Determine the [X, Y] coordinate at the center of the cell enclosing the given text.  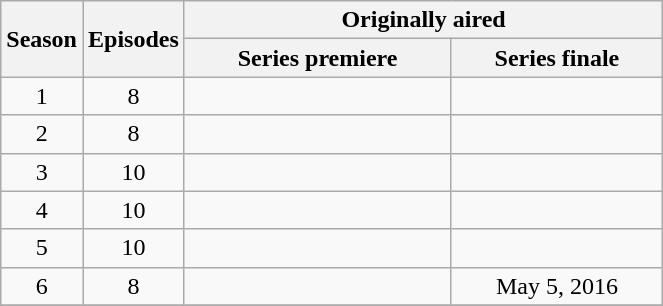
Series finale [557, 58]
4 [42, 210]
May 5, 2016 [557, 286]
Series premiere [318, 58]
2 [42, 134]
Season [42, 39]
5 [42, 248]
Originally aired [424, 20]
1 [42, 96]
Episodes [133, 39]
6 [42, 286]
3 [42, 172]
